Output the [X, Y] coordinate of the center of the cell containing the given text.  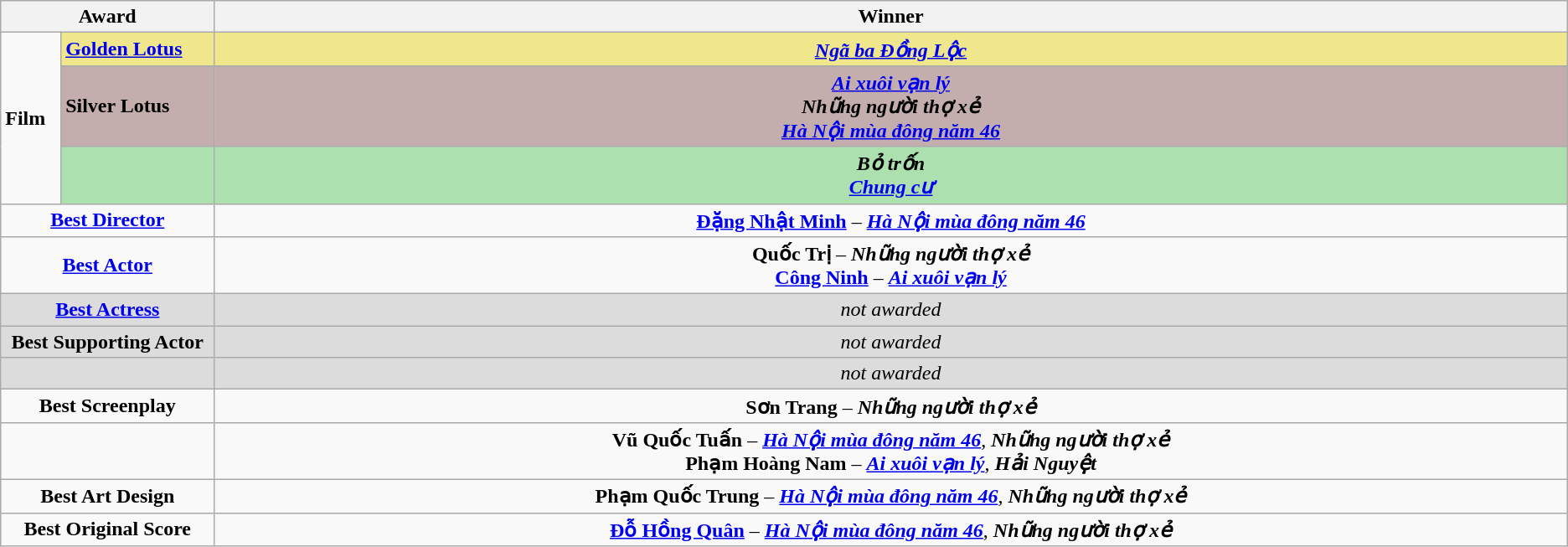
Film [31, 118]
Best Art Design [107, 496]
Vũ Quốc Tuấn – Hà Nội mùa đông năm 46, Những người thợ xẻPhạm Hoàng Nam – Ai xuôi vạn lý, Hải Nguyệt [891, 451]
Đỗ Hồng Quân – Hà Nội mùa đông năm 46, Những người thợ xẻ [891, 529]
Winner [891, 17]
Silver Lotus [137, 106]
Best Director [107, 220]
Ai xuôi vạn lýNhững người thợ xẻHà Nội mùa đông năm 46 [891, 106]
Phạm Quốc Trung – Hà Nội mùa đông năm 46, Những người thợ xẻ [891, 496]
Best Actor [107, 266]
Best Screenplay [107, 406]
Best Actress [107, 310]
Bỏ trốnChung cư [891, 175]
Award [107, 17]
Quốc Trị – Những người thợ xẻCông Ninh – Ai xuôi vạn lý [891, 266]
Ngã ba Đồng Lộc [891, 49]
Best Original Score [107, 529]
Best Supporting Actor [107, 342]
Sơn Trang – Những người thợ xẻ [891, 406]
Đặng Nhật Minh – Hà Nội mùa đông năm 46 [891, 220]
Golden Lotus [137, 49]
